Detect which cell encompasses the target text, then output its [X, Y] center coordinate. 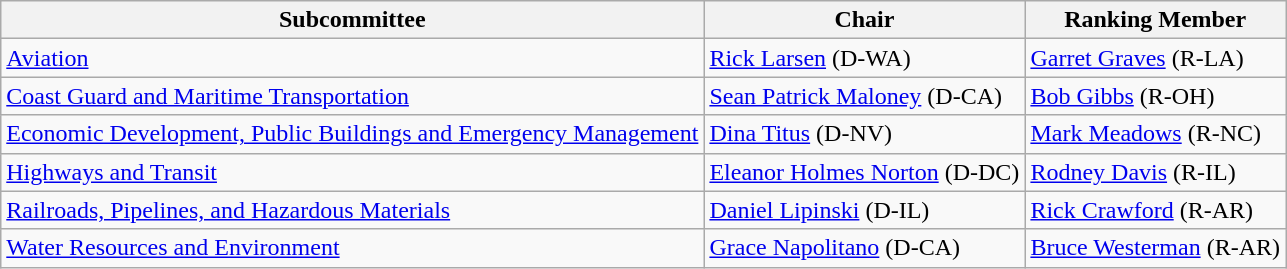
Bob Gibbs (R-OH) [1156, 96]
Sean Patrick Maloney (D-CA) [864, 96]
Garret Graves (R-LA) [1156, 58]
Dina Titus (D-NV) [864, 134]
Bruce Westerman (R-AR) [1156, 248]
Rick Larsen (D-WA) [864, 58]
Mark Meadows (R-NC) [1156, 134]
Aviation [352, 58]
Eleanor Holmes Norton (D-DC) [864, 172]
Chair [864, 20]
Water Resources and Environment [352, 248]
Rick Crawford (R-AR) [1156, 210]
Rodney Davis (R-IL) [1156, 172]
Economic Development, Public Buildings and Emergency Management [352, 134]
Railroads, Pipelines, and Hazardous Materials [352, 210]
Coast Guard and Maritime Transportation [352, 96]
Highways and Transit [352, 172]
Ranking Member [1156, 20]
Subcommittee [352, 20]
Daniel Lipinski (D-IL) [864, 210]
Grace Napolitano (D-CA) [864, 248]
